Scan for the cell matching the given text and deliver its [X, Y] coordinate at center. 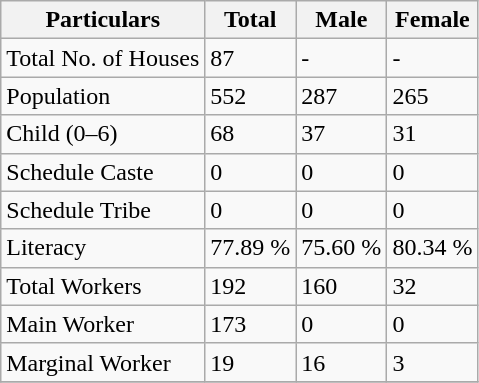
160 [342, 286]
77.89 % [250, 248]
Main Worker [103, 324]
32 [432, 286]
552 [250, 96]
Male [342, 20]
87 [250, 58]
Particulars [103, 20]
287 [342, 96]
192 [250, 286]
173 [250, 324]
Marginal Worker [103, 362]
19 [250, 362]
75.60 % [342, 248]
Total No. of Houses [103, 58]
Total Workers [103, 286]
31 [432, 134]
68 [250, 134]
Schedule Caste [103, 172]
Population [103, 96]
16 [342, 362]
Child (0–6) [103, 134]
Total [250, 20]
37 [342, 134]
Female [432, 20]
3 [432, 362]
Schedule Tribe [103, 210]
80.34 % [432, 248]
Literacy [103, 248]
265 [432, 96]
